Return the (x, y) coordinate for the center point of the cell that contains the specified text.  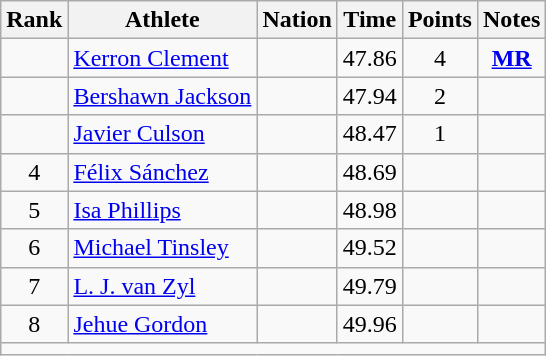
Javier Culson (162, 134)
Bershawn Jackson (162, 96)
49.96 (370, 324)
Kerron Clement (162, 58)
2 (440, 96)
MR (511, 58)
Félix Sánchez (162, 172)
Michael Tinsley (162, 248)
Jehue Gordon (162, 324)
7 (34, 286)
Isa Phillips (162, 210)
Athlete (162, 20)
Time (370, 20)
6 (34, 248)
Notes (511, 20)
48.69 (370, 172)
47.86 (370, 58)
L. J. van Zyl (162, 286)
1 (440, 134)
48.47 (370, 134)
47.94 (370, 96)
5 (34, 210)
49.52 (370, 248)
8 (34, 324)
49.79 (370, 286)
Rank (34, 20)
Points (440, 20)
48.98 (370, 210)
Nation (297, 20)
